Capture the cell that displays the provided text and extract its (x, y) central coordinate. 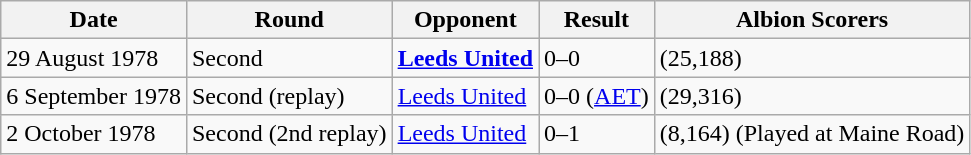
Date (94, 20)
Result (597, 20)
29 August 1978 (94, 58)
(8,164) (Played at Maine Road) (812, 134)
0–0 (AET) (597, 96)
Albion Scorers (812, 20)
Opponent (465, 20)
Second (2nd replay) (289, 134)
(25,188) (812, 58)
(29,316) (812, 96)
2 October 1978 (94, 134)
0–1 (597, 134)
0–0 (597, 58)
6 September 1978 (94, 96)
Round (289, 20)
Second (289, 58)
Second (replay) (289, 96)
